Pinpoint the cell where the given text exists, returning its [x, y] midpoint coordinate. 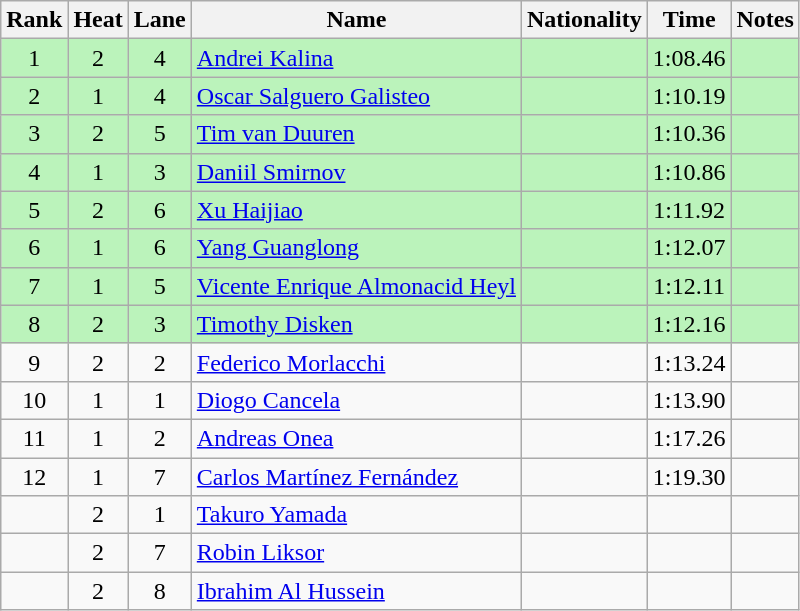
Vicente Enrique Almonacid Heyl [356, 286]
1:08.46 [689, 58]
1:13.24 [689, 362]
Heat [98, 20]
Timothy Disken [356, 324]
Carlos Martínez Fernández [356, 477]
10 [34, 400]
11 [34, 438]
Andreas Onea [356, 438]
Xu Haijiao [356, 210]
1:10.36 [689, 134]
Robin Liksor [356, 553]
Federico Morlacchi [356, 362]
Rank [34, 20]
1:12.16 [689, 324]
Nationality [584, 20]
1:12.07 [689, 248]
Time [689, 20]
Diogo Cancela [356, 400]
1:13.90 [689, 400]
1:10.86 [689, 172]
12 [34, 477]
1:12.11 [689, 286]
Takuro Yamada [356, 515]
Name [356, 20]
Yang Guanglong [356, 248]
1:17.26 [689, 438]
9 [34, 362]
1:10.19 [689, 96]
1:11.92 [689, 210]
Lane [160, 20]
Andrei Kalina [356, 58]
Tim van Duuren [356, 134]
1:19.30 [689, 477]
Notes [765, 20]
Oscar Salguero Galisteo [356, 96]
Ibrahim Al Hussein [356, 591]
Daniil Smirnov [356, 172]
